Identify which cell holds the provided text, then report its [X, Y] central coordinate. 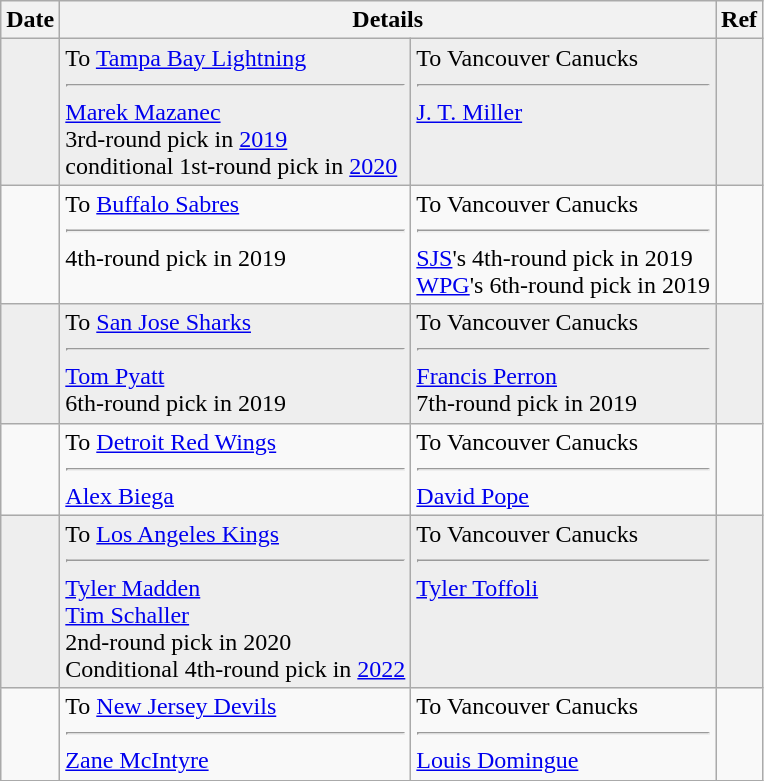
To Los Angeles KingsTyler MaddenTim Schaller2nd-round pick in 2020Conditional 4th-round pick in 2022 [236, 602]
To Tampa Bay LightningMarek Mazanec3rd-round pick in 2019conditional 1st-round pick in 2020 [236, 112]
Details [388, 20]
Date [30, 20]
To San Jose SharksTom Pyatt6th-round pick in 2019 [236, 364]
To Vancouver CanucksLouis Domingue [564, 734]
To Buffalo Sabres4th-round pick in 2019 [236, 244]
To Detroit Red WingsAlex Biega [236, 469]
Ref [740, 20]
To New Jersey DevilsZane McIntyre [236, 734]
To Vancouver CanucksTyler Toffoli [564, 602]
To Vancouver CanucksFrancis Perron7th-round pick in 2019 [564, 364]
To Vancouver CanucksDavid Pope [564, 469]
To Vancouver CanucksSJS's 4th-round pick in 2019WPG's 6th-round pick in 2019 [564, 244]
To Vancouver CanucksJ. T. Miller [564, 112]
